Find where the given text appears and provide that cell's center as [x, y] coordinate. 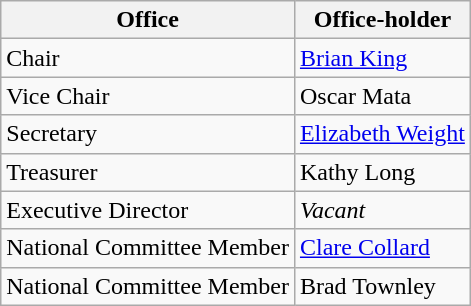
Brian King [382, 58]
Oscar Mata [382, 96]
Secretary [148, 134]
Chair [148, 58]
Vice Chair [148, 96]
Clare Collard [382, 248]
Vacant [382, 210]
Kathy Long [382, 172]
Office [148, 20]
Brad Townley [382, 286]
Treasurer [148, 172]
Executive Director [148, 210]
Office-holder [382, 20]
Elizabeth Weight [382, 134]
